From the cell containing the given text, extract its center point as [x, y] coordinate. 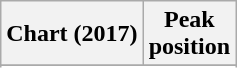
Chart (2017) [72, 34]
Peak position [189, 34]
